For the text-containing cell, return its midpoint in (x, y) coordinate format. 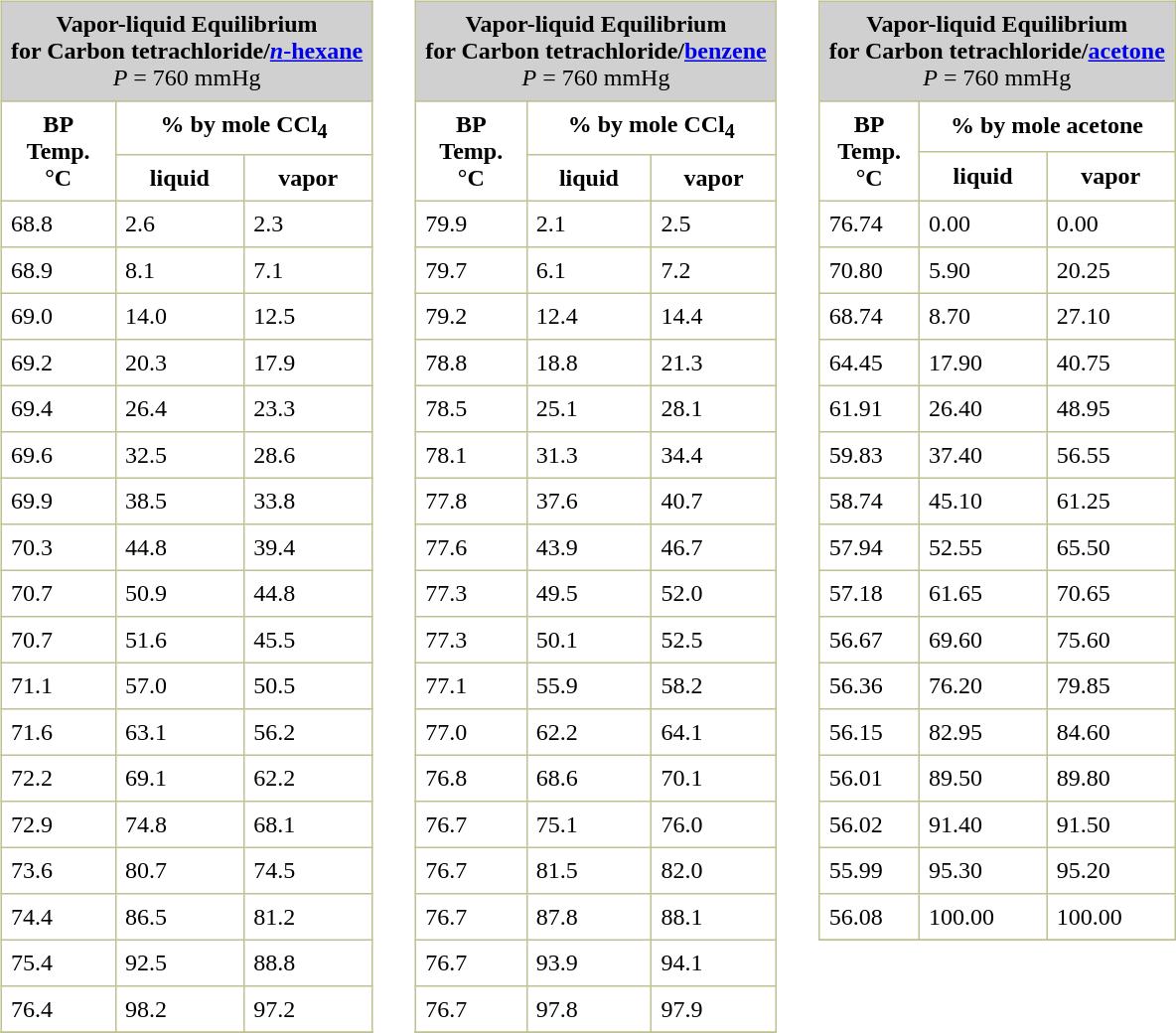
74.4 (58, 917)
89.80 (1110, 778)
55.99 (869, 870)
39.4 (308, 547)
68.74 (869, 316)
28.1 (714, 408)
71.6 (58, 732)
77.1 (471, 685)
56.01 (869, 778)
68.1 (308, 824)
79.85 (1110, 685)
98.2 (179, 1009)
71.1 (58, 685)
70.3 (58, 547)
68.8 (58, 223)
70.65 (1110, 593)
12.4 (589, 316)
69.6 (58, 455)
2.5 (714, 223)
56.36 (869, 685)
20.3 (179, 363)
95.20 (1110, 870)
70.1 (714, 778)
77.0 (471, 732)
76.0 (714, 824)
57.94 (869, 547)
8.1 (179, 270)
8.70 (983, 316)
27.10 (1110, 316)
56.02 (869, 824)
Vapor-liquid Equilibriumfor Carbon tetrachloride/n-hexaneP = 760 mmHg (187, 51)
69.4 (58, 408)
72.9 (58, 824)
50.5 (308, 685)
61.91 (869, 408)
61.25 (1110, 501)
95.30 (983, 870)
57.0 (179, 685)
56.15 (869, 732)
25.1 (589, 408)
7.1 (308, 270)
76.74 (869, 223)
32.5 (179, 455)
6.1 (589, 270)
20.25 (1110, 270)
51.6 (179, 640)
68.9 (58, 270)
57.18 (869, 593)
86.5 (179, 917)
Vapor-liquid Equilibriumfor Carbon tetrachloride/acetoneP = 760 mmHg (997, 51)
92.5 (179, 962)
78.5 (471, 408)
75.1 (589, 824)
79.9 (471, 223)
56.08 (869, 917)
12.5 (308, 316)
31.3 (589, 455)
64.45 (869, 363)
77.8 (471, 501)
80.7 (179, 870)
78.8 (471, 363)
69.1 (179, 778)
91.40 (983, 824)
88.8 (308, 962)
23.3 (308, 408)
43.9 (589, 547)
52.0 (714, 593)
84.60 (1110, 732)
72.2 (58, 778)
Vapor-liquid Equilibriumfor Carbon tetrachloride/benzeneP = 760 mmHg (596, 51)
50.9 (179, 593)
61.65 (983, 593)
45.10 (983, 501)
69.0 (58, 316)
79.2 (471, 316)
40.7 (714, 501)
75.60 (1110, 640)
89.50 (983, 778)
58.74 (869, 501)
69.9 (58, 501)
26.40 (983, 408)
56.2 (308, 732)
56.67 (869, 640)
79.7 (471, 270)
26.4 (179, 408)
2.6 (179, 223)
7.2 (714, 270)
63.1 (179, 732)
93.9 (589, 962)
48.95 (1110, 408)
55.9 (589, 685)
78.1 (471, 455)
81.2 (308, 917)
28.6 (308, 455)
% by mole acetone (1047, 126)
14.0 (179, 316)
76.8 (471, 778)
52.5 (714, 640)
74.8 (179, 824)
97.2 (308, 1009)
21.3 (714, 363)
97.8 (589, 1009)
74.5 (308, 870)
70.80 (869, 270)
49.5 (589, 593)
50.1 (589, 640)
45.5 (308, 640)
81.5 (589, 870)
82.95 (983, 732)
87.8 (589, 917)
59.83 (869, 455)
58.2 (714, 685)
88.1 (714, 917)
56.55 (1110, 455)
82.0 (714, 870)
18.8 (589, 363)
34.4 (714, 455)
17.90 (983, 363)
37.6 (589, 501)
52.55 (983, 547)
38.5 (179, 501)
94.1 (714, 962)
64.1 (714, 732)
69.2 (58, 363)
5.90 (983, 270)
77.6 (471, 547)
33.8 (308, 501)
91.50 (1110, 824)
65.50 (1110, 547)
40.75 (1110, 363)
76.4 (58, 1009)
68.6 (589, 778)
69.60 (983, 640)
75.4 (58, 962)
97.9 (714, 1009)
73.6 (58, 870)
2.1 (589, 223)
2.3 (308, 223)
37.40 (983, 455)
76.20 (983, 685)
14.4 (714, 316)
17.9 (308, 363)
46.7 (714, 547)
